Pinpoint the cell where the given text exists, returning its [x, y] midpoint coordinate. 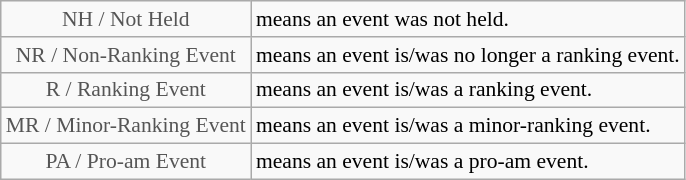
means an event is/was no longer a ranking event. [468, 55]
means an event was not held. [468, 19]
means an event is/was a ranking event. [468, 90]
NH / Not Held [126, 19]
MR / Minor-Ranking Event [126, 126]
means an event is/was a minor-ranking event. [468, 126]
NR / Non-Ranking Event [126, 55]
means an event is/was a pro-am event. [468, 162]
R / Ranking Event [126, 90]
PA / Pro-am Event [126, 162]
